For the text-containing cell, return its midpoint in [x, y] coordinate format. 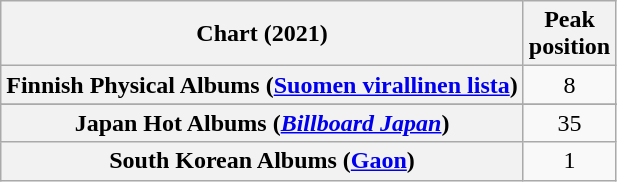
South Korean Albums (Gaon) [262, 161]
Peakposition [569, 34]
Japan Hot Albums (Billboard Japan) [262, 123]
Chart (2021) [262, 34]
1 [569, 161]
8 [569, 85]
35 [569, 123]
Finnish Physical Albums (Suomen virallinen lista) [262, 85]
